Scan for the cell matching the given text and deliver its (X, Y) coordinate at center. 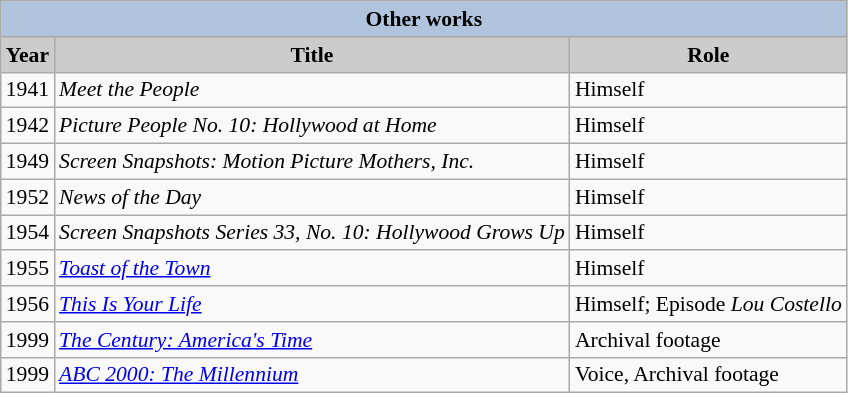
Voice, Archival footage (708, 375)
Screen Snapshots: Motion Picture Mothers, Inc. (312, 162)
Role (708, 55)
Archival footage (708, 340)
Screen Snapshots Series 33, No. 10: Hollywood Grows Up (312, 233)
1941 (28, 90)
ABC 2000: The Millennium (312, 375)
Toast of the Town (312, 269)
This Is Your Life (312, 304)
Himself; Episode Lou Costello (708, 304)
Picture People No. 10: Hollywood at Home (312, 126)
1949 (28, 162)
1955 (28, 269)
Other works (424, 19)
Title (312, 55)
The Century: America's Time (312, 340)
Meet the People (312, 90)
1956 (28, 304)
Year (28, 55)
News of the Day (312, 197)
1942 (28, 126)
1952 (28, 197)
1954 (28, 233)
